From the cell containing the given text, extract its center point as [X, Y] coordinate. 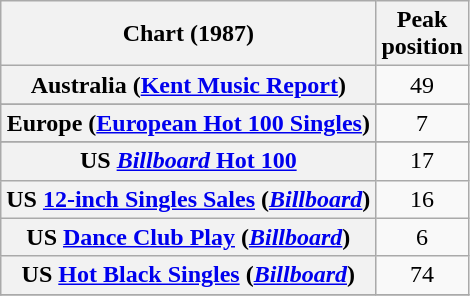
16 [422, 199]
Europe (European Hot 100 Singles) [188, 123]
7 [422, 123]
US 12-inch Singles Sales (Billboard) [188, 199]
Peakposition [422, 34]
Chart (1987) [188, 34]
US Hot Black Singles (Billboard) [188, 275]
49 [422, 85]
Australia (Kent Music Report) [188, 85]
17 [422, 161]
US Billboard Hot 100 [188, 161]
74 [422, 275]
6 [422, 237]
US Dance Club Play (Billboard) [188, 237]
